Determine the (X, Y) coordinate at the center of the cell enclosing the given text.  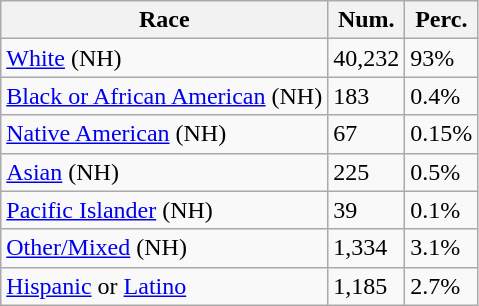
0.4% (442, 96)
225 (366, 172)
1,185 (366, 286)
Hispanic or Latino (164, 286)
Perc. (442, 20)
White (NH) (164, 58)
2.7% (442, 286)
3.1% (442, 248)
0.1% (442, 210)
183 (366, 96)
67 (366, 134)
Race (164, 20)
93% (442, 58)
0.5% (442, 172)
Native American (NH) (164, 134)
Asian (NH) (164, 172)
Black or African American (NH) (164, 96)
Other/Mixed (NH) (164, 248)
1,334 (366, 248)
Pacific Islander (NH) (164, 210)
0.15% (442, 134)
40,232 (366, 58)
39 (366, 210)
Num. (366, 20)
